From the cell containing the given text, extract its center point as (X, Y) coordinate. 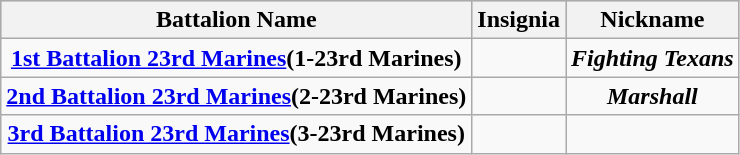
2nd Battalion 23rd Marines(2-23rd Marines) (236, 96)
1st Battalion 23rd Marines(1-23rd Marines) (236, 58)
Insignia (519, 20)
3rd Battalion 23rd Marines(3-23rd Marines) (236, 134)
Battalion Name (236, 20)
Fighting Texans (653, 58)
Marshall (653, 96)
Nickname (653, 20)
